Locate the cell with the specified text and output its (x, y) center coordinate. 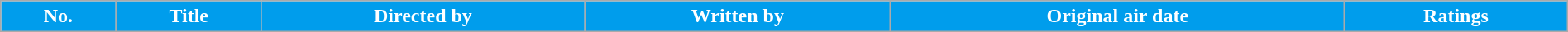
Ratings (1456, 16)
No. (58, 16)
Written by (738, 16)
Title (189, 16)
Original air date (1118, 16)
Directed by (423, 16)
